Detect which cell encompasses the target text, then output its (x, y) center coordinate. 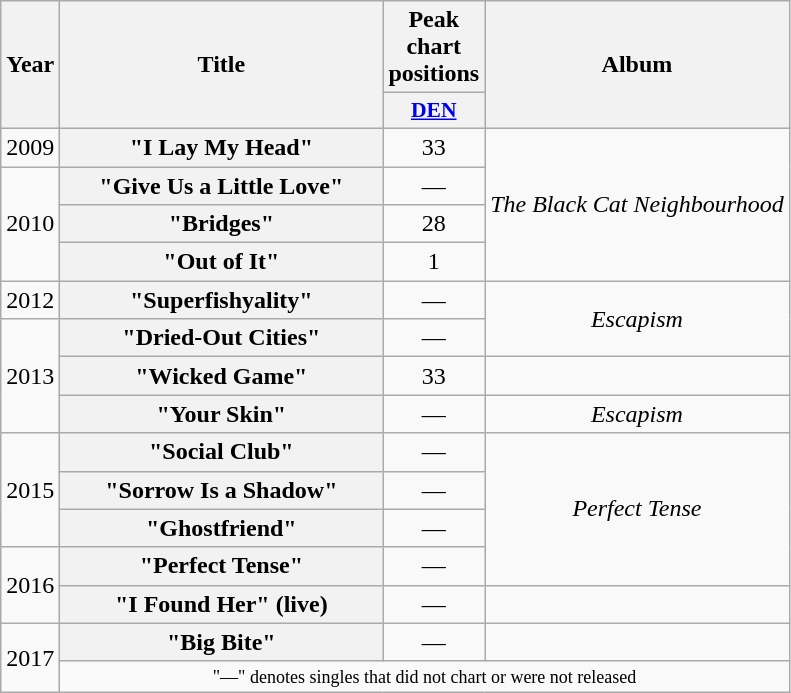
Album (638, 65)
Perfect Tense (638, 509)
2009 (30, 147)
1 (434, 262)
2015 (30, 490)
2013 (30, 376)
"Social Club" (222, 452)
"Dried-Out Cities" (222, 338)
"Big Bite" (222, 642)
"Ghostfriend" (222, 528)
Peak chart positions (434, 47)
28 (434, 224)
"Out of It" (222, 262)
"—" denotes singles that did not chart or were not released (424, 676)
The Black Cat Neighbourhood (638, 204)
2012 (30, 300)
"Bridges" (222, 224)
"I Lay My Head" (222, 147)
"Give Us a Little Love" (222, 185)
DEN (434, 111)
"Your Skin" (222, 414)
"Perfect Tense" (222, 566)
2017 (30, 658)
"Wicked Game" (222, 376)
2016 (30, 585)
"Sorrow Is a Shadow" (222, 490)
Title (222, 65)
Year (30, 65)
2010 (30, 223)
"Superfishyality" (222, 300)
"I Found Her" (live) (222, 604)
